Extract the [x, y] coordinate from the center of the cell holding the provided text.  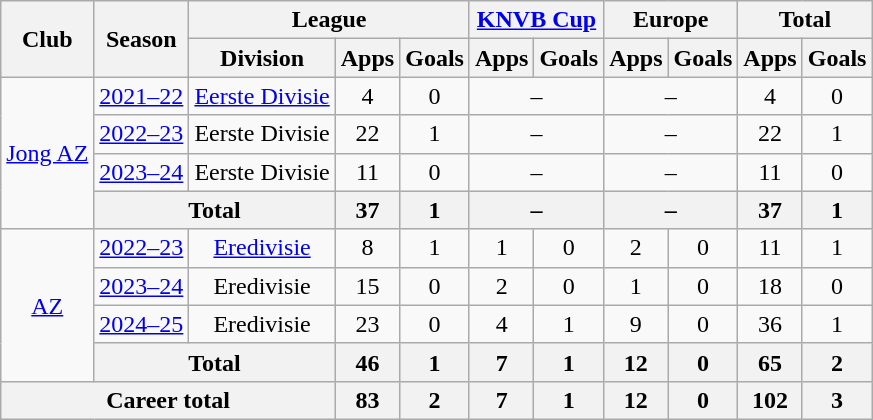
Career total [168, 400]
65 [770, 362]
Season [142, 39]
18 [770, 286]
Europe [671, 20]
3 [837, 400]
KNVB Cup [536, 20]
Jong AZ [48, 153]
83 [367, 400]
23 [367, 324]
8 [367, 248]
AZ [48, 305]
102 [770, 400]
2024–25 [142, 324]
46 [367, 362]
15 [367, 286]
2021–22 [142, 96]
League [330, 20]
Club [48, 39]
36 [770, 324]
Division [262, 58]
9 [636, 324]
